Detect which cell encompasses the target text, then output its (x, y) center coordinate. 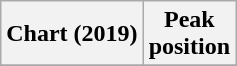
Chart (2019) (72, 34)
Peakposition (189, 34)
